Extract the [X, Y] coordinate from the center of the cell holding the provided text.  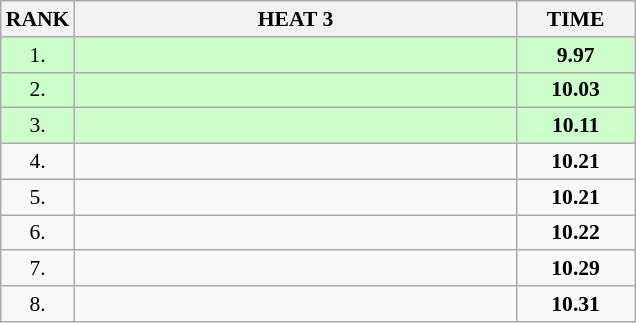
10.29 [576, 269]
RANK [38, 19]
TIME [576, 19]
7. [38, 269]
4. [38, 162]
9.97 [576, 55]
5. [38, 197]
10.11 [576, 126]
2. [38, 90]
3. [38, 126]
10.03 [576, 90]
6. [38, 233]
10.31 [576, 304]
HEAT 3 [295, 19]
8. [38, 304]
1. [38, 55]
10.22 [576, 233]
